Provide the (x, y) coordinate of the cell's center where the given text is located.  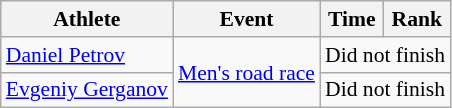
Daniel Petrov (87, 55)
Men's road race (246, 72)
Event (246, 19)
Athlete (87, 19)
Rank (416, 19)
Evgeniy Gerganov (87, 90)
Time (352, 19)
